Determine the (x, y) coordinate at the center of the cell enclosing the given text.  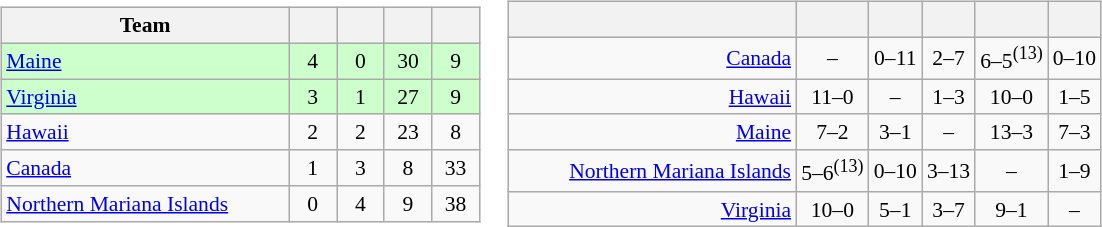
30 (408, 61)
27 (408, 97)
33 (456, 168)
7–3 (1074, 132)
1–9 (1074, 170)
3–1 (896, 132)
3–13 (948, 170)
0–11 (896, 58)
2–7 (948, 58)
38 (456, 204)
5–1 (896, 209)
7–2 (832, 132)
1–3 (948, 97)
5–6(13) (832, 170)
1–5 (1074, 97)
9–1 (1012, 209)
Team (145, 26)
23 (408, 132)
13–3 (1012, 132)
3–7 (948, 209)
6–5(13) (1012, 58)
11–0 (832, 97)
